Provide the (x, y) coordinate of the cell's center where the given text is located.  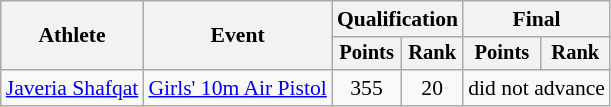
Final (536, 19)
Qualification (398, 19)
did not advance (536, 88)
Athlete (72, 36)
20 (432, 88)
Event (238, 36)
355 (366, 88)
Girls' 10m Air Pistol (238, 88)
Javeria Shafqat (72, 88)
